Find where the given text appears and provide that cell's center as [X, Y] coordinate. 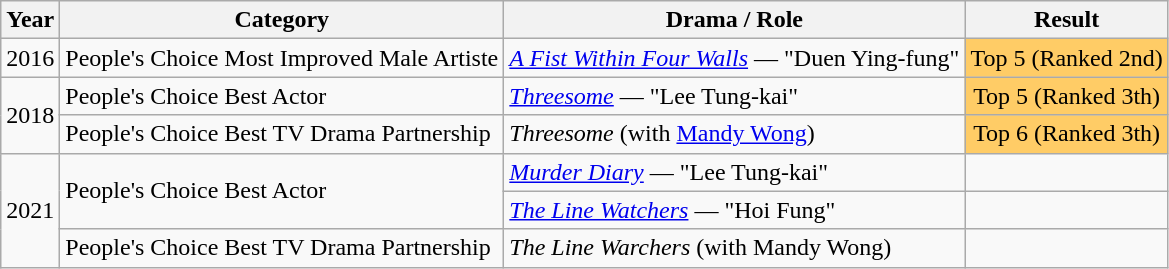
Top 5 (Ranked 2nd) [1066, 58]
2021 [30, 210]
Category [282, 20]
The Line Watchers — "Hoi Fung" [734, 210]
Top 6 (Ranked 3th) [1066, 134]
Murder Diary — "Lee Tung-kai" [734, 172]
Threesome (with Mandy Wong) [734, 134]
Result [1066, 20]
2016 [30, 58]
A Fist Within Four Walls — "Duen Ying-fung" [734, 58]
Threesome — "Lee Tung-kai" [734, 96]
Top 5 (Ranked 3th) [1066, 96]
Year [30, 20]
2018 [30, 115]
People's Choice Most Improved Male Artiste [282, 58]
The Line Warchers (with Mandy Wong) [734, 248]
Drama / Role [734, 20]
